Provide the [x, y] coordinate of the cell's center where the given text is located.  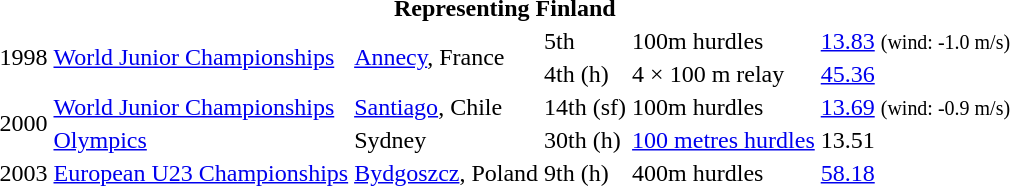
4th (h) [586, 74]
Annecy, France [446, 58]
Sydney [446, 140]
100 metres hurdles [724, 140]
5th [586, 41]
30th (h) [586, 140]
Olympics [201, 140]
Santiago, Chile [446, 107]
14th (sf) [586, 107]
4 × 100 m relay [724, 74]
